Locate the cell with the specified text and output its (X, Y) center coordinate. 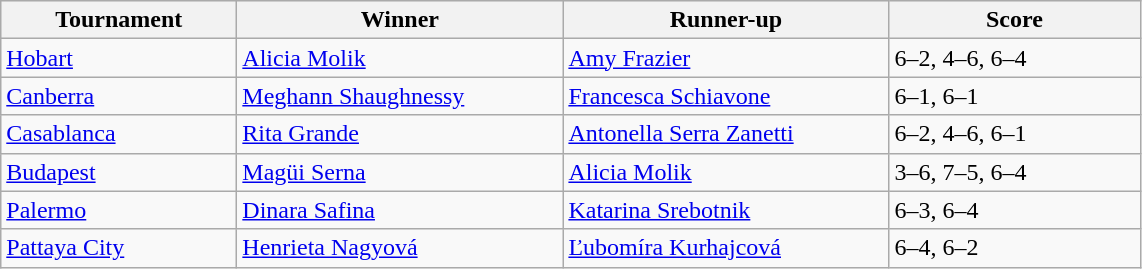
Antonella Serra Zanetti (726, 134)
Score (1014, 20)
Amy Frazier (726, 58)
6–2, 4–6, 6–4 (1014, 58)
3–6, 7–5, 6–4 (1014, 172)
6–2, 4–6, 6–1 (1014, 134)
Palermo (119, 210)
Casablanca (119, 134)
Meghann Shaughnessy (400, 96)
Tournament (119, 20)
Henrieta Nagyová (400, 248)
Canberra (119, 96)
Francesca Schiavone (726, 96)
6–3, 6–4 (1014, 210)
Magüi Serna (400, 172)
6–1, 6–1 (1014, 96)
Katarina Srebotnik (726, 210)
Ľubomíra Kurhajcová (726, 248)
Hobart (119, 58)
Rita Grande (400, 134)
Winner (400, 20)
6–4, 6–2 (1014, 248)
Runner-up (726, 20)
Pattaya City (119, 248)
Dinara Safina (400, 210)
Budapest (119, 172)
